Provide the (X, Y) coordinate of the cell's center where the given text is located.  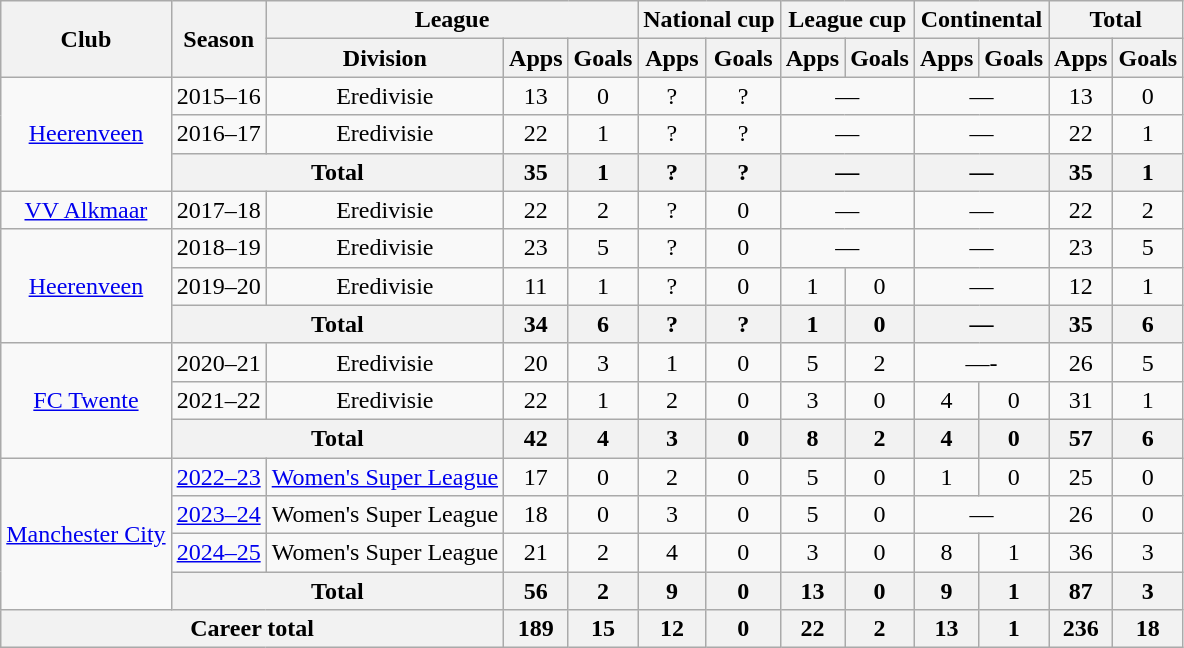
National cup (709, 20)
Continental (981, 20)
34 (536, 324)
2022–23 (218, 477)
2021–22 (218, 400)
VV Alkmaar (86, 210)
31 (1081, 400)
2023–24 (218, 515)
2015–16 (218, 96)
57 (1081, 438)
Manchester City (86, 534)
42 (536, 438)
2018–19 (218, 248)
21 (536, 553)
—- (981, 362)
11 (536, 286)
87 (1081, 591)
25 (1081, 477)
Career total (252, 629)
15 (603, 629)
2019–20 (218, 286)
League cup (847, 20)
36 (1081, 553)
Division (384, 58)
League (452, 20)
236 (1081, 629)
20 (536, 362)
17 (536, 477)
2020–21 (218, 362)
189 (536, 629)
2017–18 (218, 210)
2016–17 (218, 134)
56 (536, 591)
Club (86, 39)
FC Twente (86, 400)
Season (218, 39)
2024–25 (218, 553)
